Scan for the cell matching the given text and deliver its [x, y] coordinate at center. 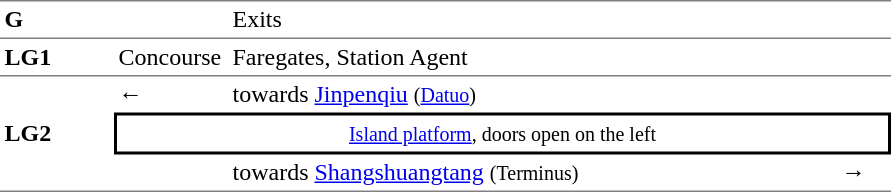
LG1 [57, 58]
towards Jinpenqiu (Datuo) [532, 94]
G [57, 20]
Island platform, doors open on the left [502, 133]
Exits [532, 20]
Concourse [171, 58]
towards Shangshuangtang (Terminus) [532, 173]
LG2 [57, 134]
Faregates, Station Agent [532, 58]
← [171, 94]
→ [864, 173]
